Return [X, Y] of the center of cell containing provided text 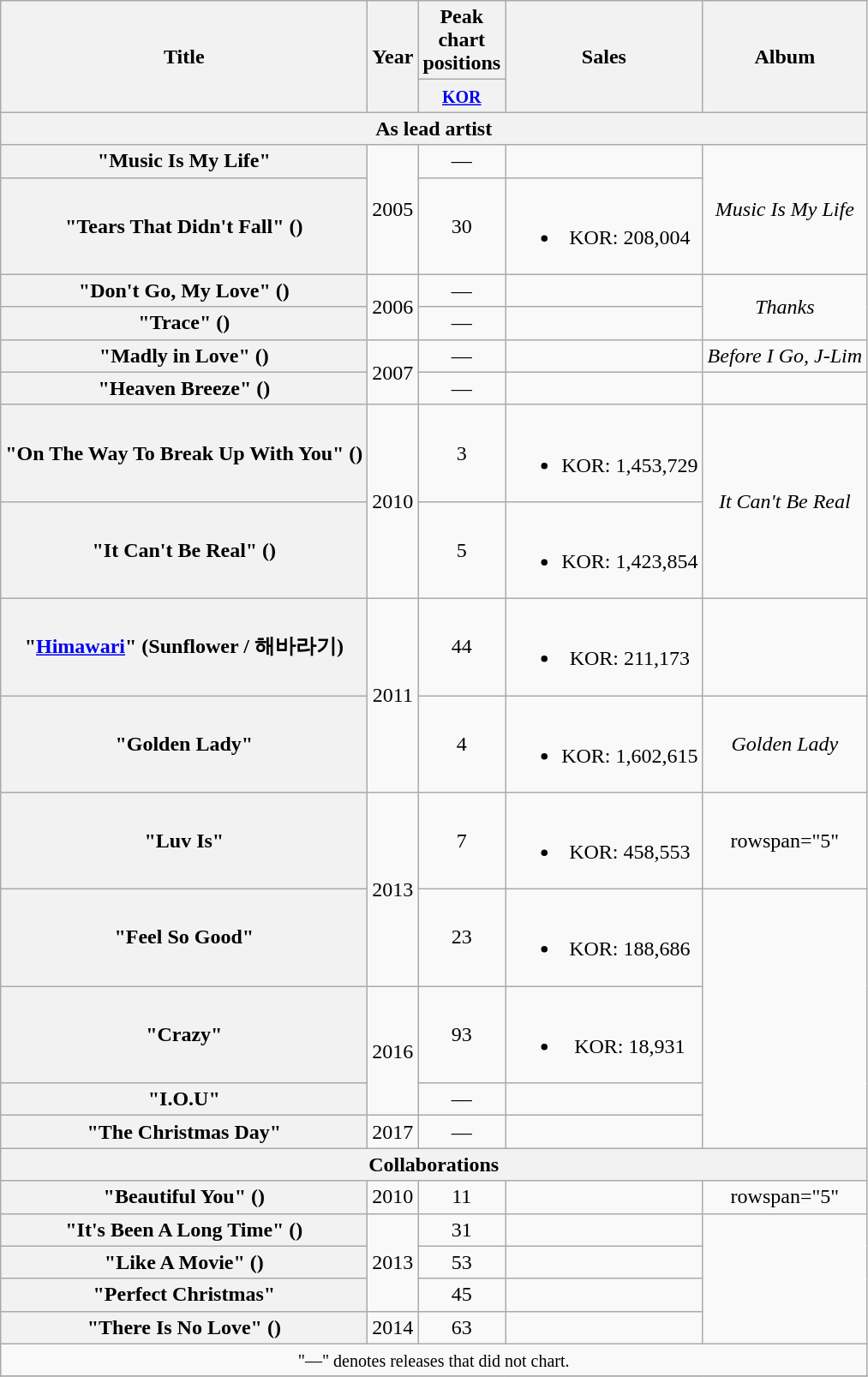
2005 [392, 209]
7 [462, 841]
"On The Way To Break Up With You" () [184, 452]
Album [785, 57]
4 [462, 744]
"The Christmas Day" [184, 1132]
"Luv Is" [184, 841]
45 [462, 1295]
Peak chart positions [462, 40]
"Beautiful You" () [184, 1197]
"Tears That Didn't Fall" () [184, 226]
KOR: 1,453,729 [604, 452]
"Like A Movie" () [184, 1262]
As lead artist [434, 129]
KOR: 208,004 [604, 226]
KOR: 18,931 [604, 1035]
"Crazy" [184, 1035]
KOR: 1,602,615 [604, 744]
93 [462, 1035]
"It's Been A Long Time" () [184, 1230]
63 [462, 1327]
"Heaven Breeze" () [184, 388]
Music Is My Life [785, 209]
"I.O.U" [184, 1099]
23 [462, 937]
2016 [392, 1051]
2017 [392, 1132]
Before I Go, J-Lim [785, 356]
Thanks [785, 307]
5 [462, 550]
KOR: 211,173 [604, 646]
11 [462, 1197]
"Himawari" (Sunflower / 해바라기) [184, 646]
2014 [392, 1327]
3 [462, 452]
"Madly in Love" () [184, 356]
Collaborations [434, 1164]
2011 [392, 695]
"Don't Go, My Love" () [184, 290]
KOR [462, 96]
"Feel So Good" [184, 937]
Title [184, 57]
Year [392, 57]
"Perfect Christmas" [184, 1295]
2006 [392, 307]
"Music Is My Life" [184, 161]
KOR: 188,686 [604, 937]
"Trace" () [184, 323]
53 [462, 1262]
Sales [604, 57]
"Golden Lady" [184, 744]
44 [462, 646]
KOR: 458,553 [604, 841]
It Can't Be Real [785, 501]
"It Can't Be Real" () [184, 550]
"There Is No Love" () [184, 1327]
"—" denotes releases that did not chart. [434, 1360]
30 [462, 226]
2007 [392, 372]
KOR: 1,423,854 [604, 550]
31 [462, 1230]
Golden Lady [785, 744]
